Output the (x, y) coordinate of the center of the cell containing the given text.  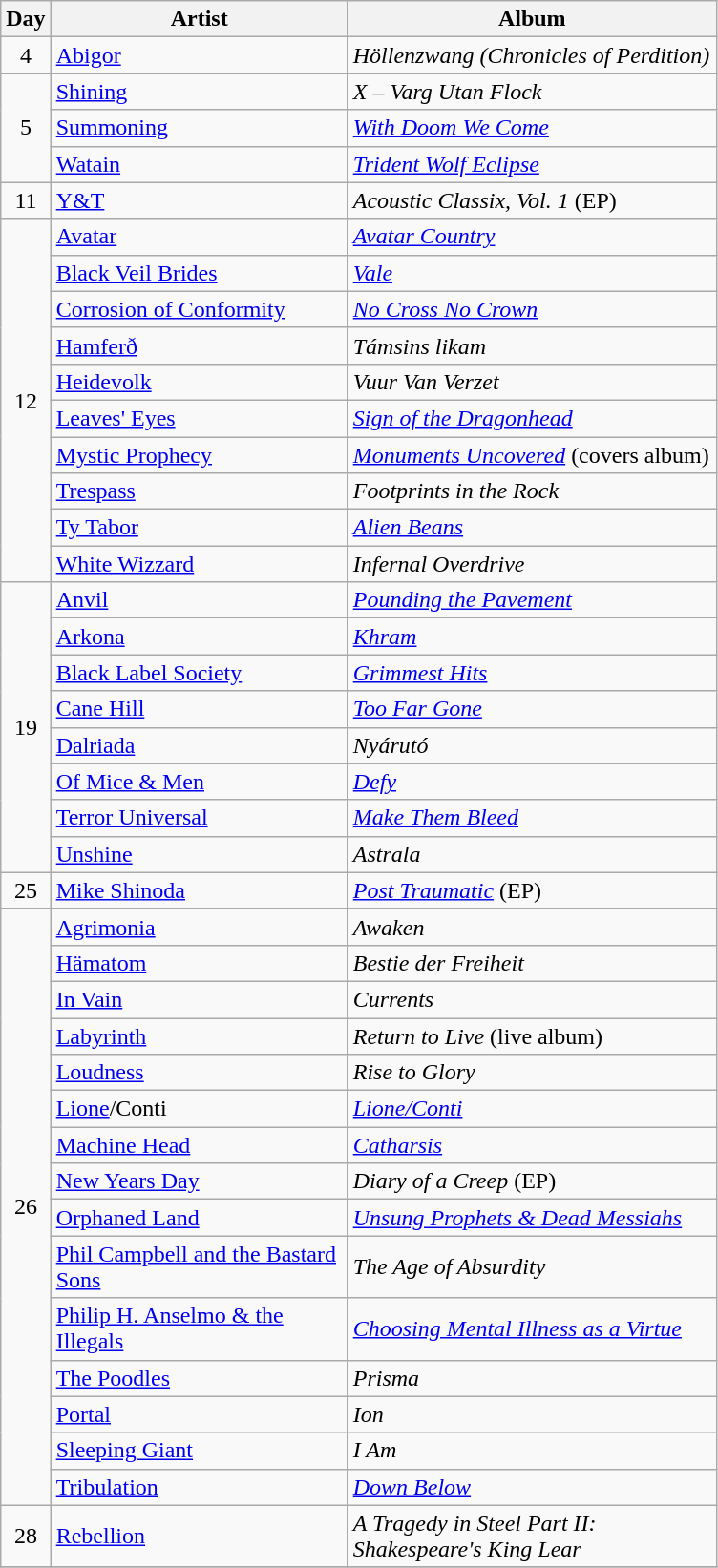
Heidevolk (199, 382)
A Tragedy in Steel Part II: Shakespeare's King Lear (532, 1537)
5 (26, 128)
Choosing Mental Illness as a Virtue (532, 1328)
Make Them Bleed (532, 818)
Nyárutó (532, 745)
Trespass (199, 491)
Ion (532, 1414)
Anvil (199, 600)
In Vain (199, 999)
Black Label Society (199, 673)
Unshine (199, 854)
Dalriada (199, 745)
12 (26, 401)
No Cross No Crown (532, 309)
Ty Tabor (199, 528)
Loudness (199, 1073)
Arkona (199, 637)
Cane Hill (199, 709)
Pounding the Pavement (532, 600)
Avatar (199, 237)
With Doom We Come (532, 128)
Trident Wolf Eclipse (532, 164)
New Years Day (199, 1181)
Diary of a Creep (EP) (532, 1181)
Day (26, 19)
28 (26, 1537)
Infernal Overdrive (532, 564)
Summoning (199, 128)
Machine Head (199, 1145)
Hämatom (199, 963)
Monuments Uncovered (covers album) (532, 455)
I Am (532, 1451)
Of Mice & Men (199, 782)
Leaves' Eyes (199, 418)
Footprints in the Rock (532, 491)
Bestie der Freiheit (532, 963)
Catharsis (532, 1145)
Támsins likam (532, 345)
Down Below (532, 1487)
Terror Universal (199, 818)
Watain (199, 164)
Mike Shinoda (199, 890)
Too Far Gone (532, 709)
Phil Campbell and the Bastard Sons (199, 1267)
25 (26, 890)
Hamferð (199, 345)
Prisma (532, 1378)
Rebellion (199, 1537)
Philip H. Anselmo & the Illegals (199, 1328)
26 (26, 1206)
Y&T (199, 200)
Orphaned Land (199, 1218)
Labyrinth (199, 1035)
Avatar Country (532, 237)
Alien Beans (532, 528)
Tribulation (199, 1487)
Höllenzwang (Chronicles of Perdition) (532, 55)
Return to Live (live album) (532, 1035)
Grimmest Hits (532, 673)
Sign of the Dragonhead (532, 418)
Astrala (532, 854)
Portal (199, 1414)
Post Traumatic (EP) (532, 890)
Unsung Prophets & Dead Messiahs (532, 1218)
White Wizzard (199, 564)
Sleeping Giant (199, 1451)
Awaken (532, 927)
19 (26, 727)
Corrosion of Conformity (199, 309)
Album (532, 19)
Currents (532, 999)
Rise to Glory (532, 1073)
Abigor (199, 55)
Black Veil Brides (199, 273)
Khram (532, 637)
Shining (199, 92)
4 (26, 55)
X – Varg Utan Flock (532, 92)
Agrimonia (199, 927)
11 (26, 200)
Mystic Prophecy (199, 455)
The Age of Absurdity (532, 1267)
Vuur Van Verzet (532, 382)
Defy (532, 782)
Artist (199, 19)
The Poodles (199, 1378)
Acoustic Classix, Vol. 1 (EP) (532, 200)
Vale (532, 273)
